Provide the (x, y) coordinate of the cell's center where the given text is located.  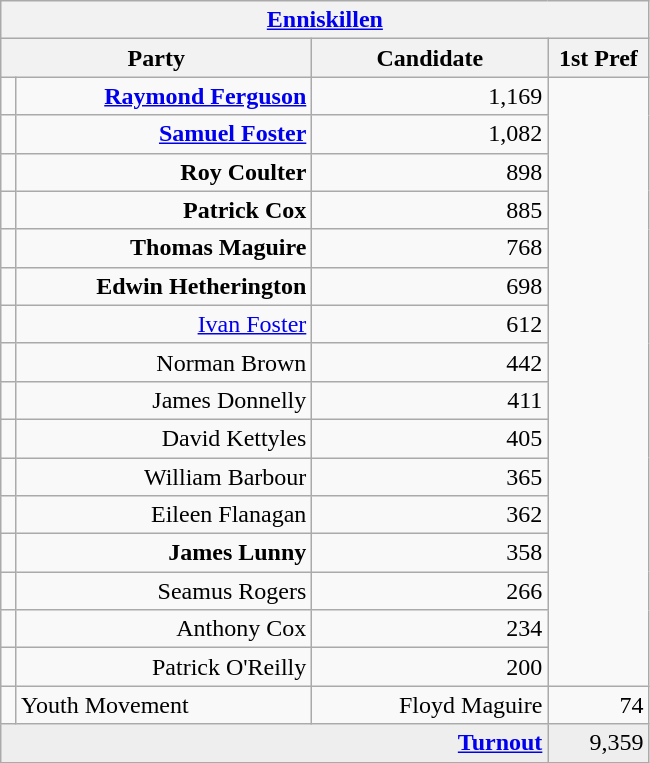
Candidate (430, 58)
Eileen Flanagan (164, 515)
698 (430, 286)
William Barbour (164, 477)
Enniskillen (325, 20)
Patrick Cox (164, 210)
Turnout (274, 743)
Youth Movement (164, 705)
1,082 (430, 134)
768 (430, 248)
James Donnelly (164, 400)
Anthony Cox (164, 629)
Edwin Hetherington (164, 286)
Thomas Maguire (164, 248)
365 (430, 477)
Floyd Maguire (430, 705)
Raymond Ferguson (164, 96)
David Kettyles (164, 438)
74 (598, 705)
Samuel Foster (164, 134)
Ivan Foster (164, 324)
James Lunny (164, 553)
442 (430, 362)
266 (430, 591)
411 (430, 400)
885 (430, 210)
358 (430, 553)
1st Pref (598, 58)
Roy Coulter (164, 172)
612 (430, 324)
405 (430, 438)
9,359 (598, 743)
234 (430, 629)
Patrick O'Reilly (164, 667)
Seamus Rogers (164, 591)
Party (156, 58)
Norman Brown (164, 362)
200 (430, 667)
898 (430, 172)
362 (430, 515)
1,169 (430, 96)
